Find where the given text appears and provide that cell's center as [x, y] coordinate. 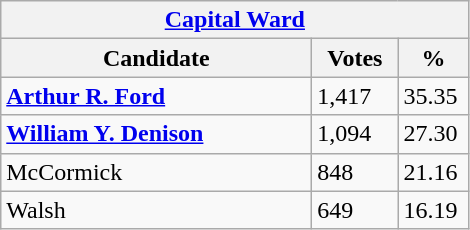
21.16 [434, 172]
% [434, 58]
Candidate [156, 58]
35.35 [434, 96]
848 [355, 172]
Arthur R. Ford [156, 96]
649 [355, 210]
McCormick [156, 172]
Capital Ward [235, 20]
1,417 [355, 96]
27.30 [434, 134]
16.19 [434, 210]
Walsh [156, 210]
1,094 [355, 134]
William Y. Denison [156, 134]
Votes [355, 58]
